Return (X, Y) of the center of cell containing provided text 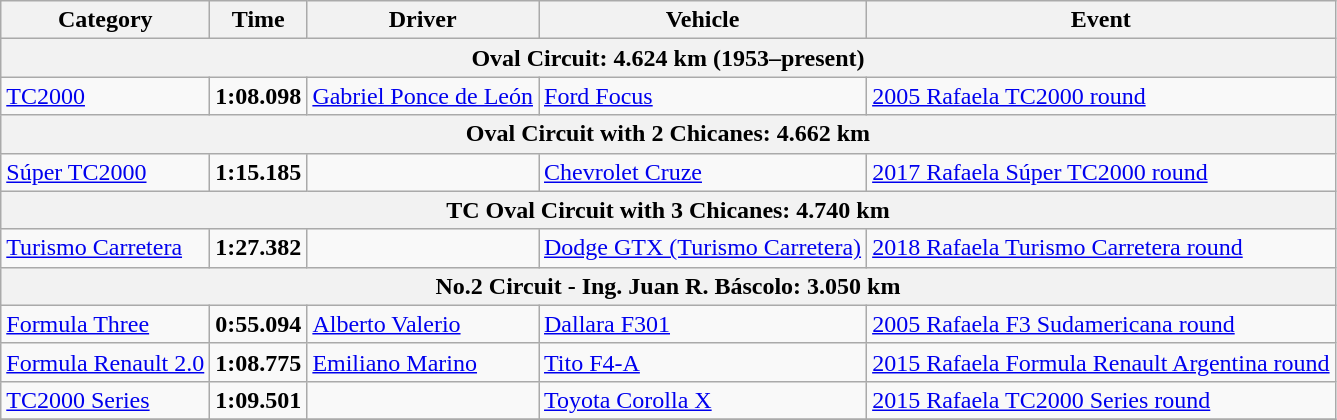
Ford Focus (702, 96)
Chevrolet Cruze (702, 172)
No.2 Circuit - Ing. Juan R. Báscolo: 3.050 km (668, 286)
Formula Renault 2.0 (106, 362)
1:09.501 (258, 400)
0:55.094 (258, 324)
1:15.185 (258, 172)
Oval Circuit: 4.624 km (1953–present) (668, 58)
1:27.382 (258, 248)
Súper TC2000 (106, 172)
Category (106, 20)
Time (258, 20)
Vehicle (702, 20)
TC2000 Series (106, 400)
Toyota Corolla X (702, 400)
Event (1102, 20)
TC2000 (106, 96)
Gabriel Ponce de León (423, 96)
1:08.775 (258, 362)
Formula Three (106, 324)
2005 Rafaela TC2000 round (1102, 96)
2018 Rafaela Turismo Carretera round (1102, 248)
Dallara F301 (702, 324)
Alberto Valerio (423, 324)
2015 Rafaela TC2000 Series round (1102, 400)
Driver (423, 20)
1:08.098 (258, 96)
2017 Rafaela Súper TC2000 round (1102, 172)
2015 Rafaela Formula Renault Argentina round (1102, 362)
Turismo Carretera (106, 248)
Oval Circuit with 2 Chicanes: 4.662 km (668, 134)
Tito F4-A (702, 362)
2005 Rafaela F3 Sudamericana round (1102, 324)
Emiliano Marino (423, 362)
Dodge GTX (Turismo Carretera) (702, 248)
TC Oval Circuit with 3 Chicanes: 4.740 km (668, 210)
